From the cell containing the given text, extract its center point as (X, Y) coordinate. 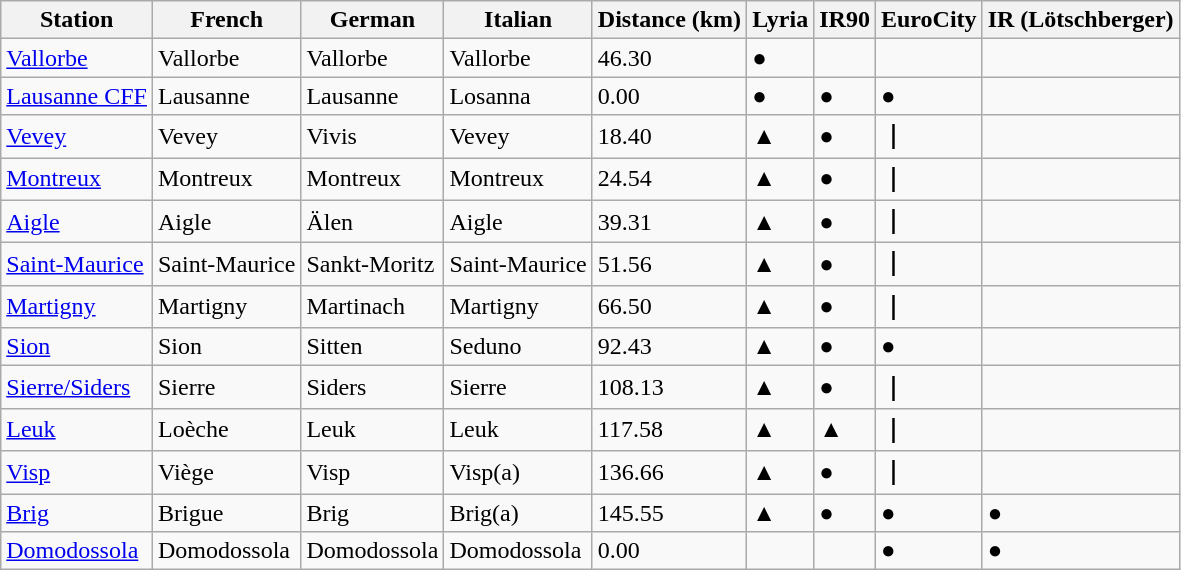
Loèche (226, 430)
German (372, 20)
Italian (518, 20)
Sankt-Moritz (372, 264)
18.40 (669, 136)
39.31 (669, 222)
46.30 (669, 58)
Seduno (518, 347)
Älen (372, 222)
Visp(a) (518, 472)
117.58 (669, 430)
92.43 (669, 347)
Vivis (372, 136)
108.13 (669, 388)
Viège (226, 472)
Brig(a) (518, 513)
Brigue (226, 513)
Distance (km) (669, 20)
Lyria (780, 20)
French (226, 20)
Lausanne CFF (77, 96)
24.54 (669, 180)
Sierre/Siders (77, 388)
Martinach (372, 306)
145.55 (669, 513)
66.50 (669, 306)
Siders (372, 388)
136.66 (669, 472)
IR (Lötschberger) (1080, 20)
Losanna (518, 96)
IR90 (845, 20)
Station (77, 20)
Sitten (372, 347)
EuroCity (928, 20)
51.56 (669, 264)
